Search for the cell housing the specified text and yield its [x, y] center coordinate. 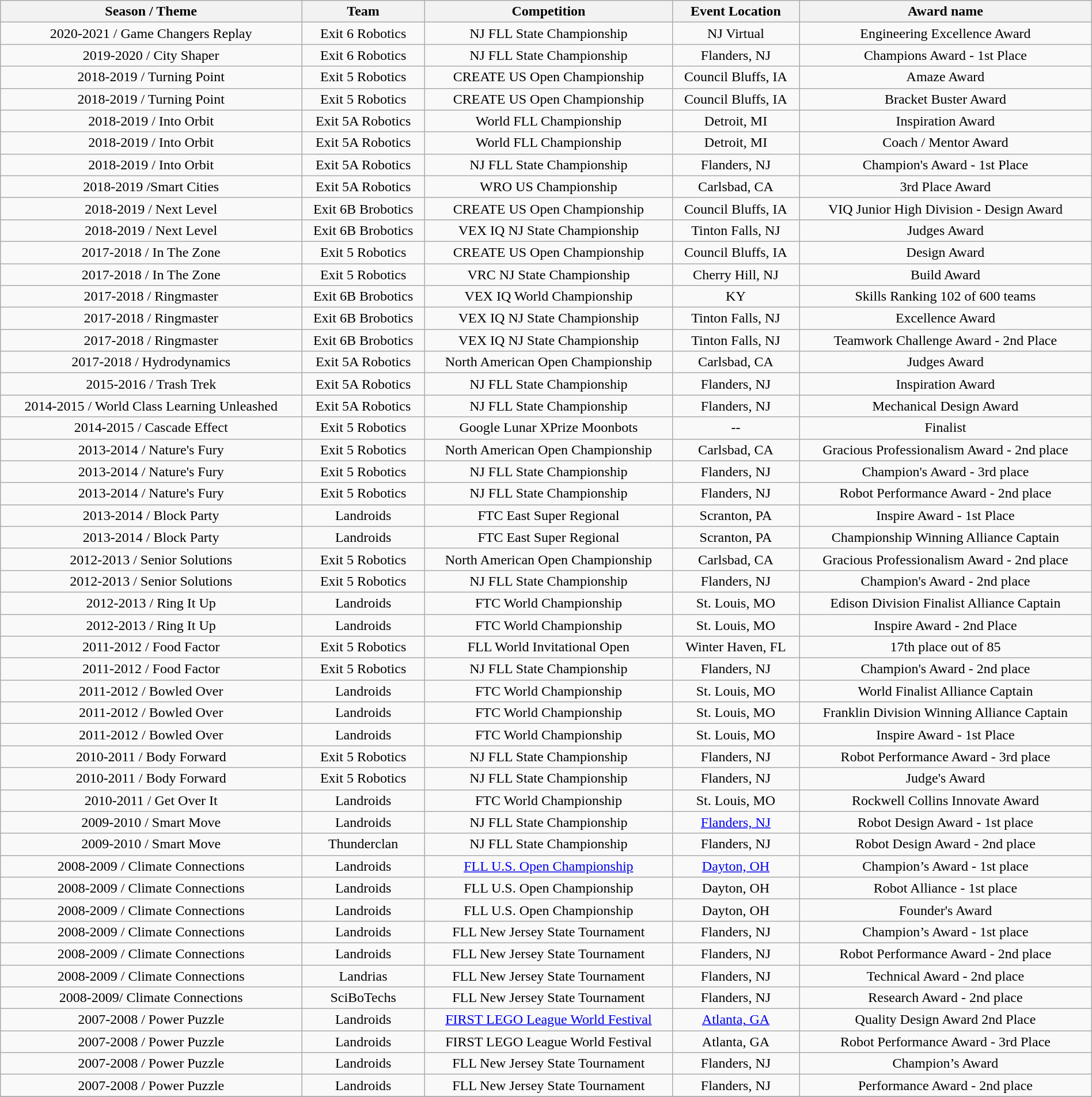
Excellence Award [946, 318]
-- [735, 428]
Robot Performance Award - 3rd place [946, 757]
VIQ Junior High Division - Design Award [946, 208]
Amaze Award [946, 77]
Skills Ranking 102 of 600 teams [946, 297]
Teamwork Challenge Award - 2nd Place [946, 340]
Robot Performance Award - 3rd Place [946, 1042]
Inspire Award - 2nd Place [946, 625]
Event Location [735, 12]
2018-2019 /Smart Cities [151, 187]
2017-2018 / Hydrodynamics [151, 362]
VRC NJ State Championship [549, 275]
Landrias [363, 976]
NJ Virtual [735, 33]
Franklin Division Winning Alliance Captain [946, 713]
Engineering Excellence Award [946, 33]
Technical Award - 2nd place [946, 976]
Robot Design Award - 2nd place [946, 844]
2019-2020 / City Shaper [151, 55]
VEX IQ World Championship [549, 297]
Coach / Mentor Award [946, 143]
2020-2021 / Game Changers Replay [151, 33]
Award name [946, 12]
Build Award [946, 275]
Research Award - 2nd place [946, 998]
2014-2015 / World Class Learning Unleashed [151, 406]
Performance Award - 2nd place [946, 1085]
Robot Design Award - 1st place [946, 822]
Thunderclan [363, 844]
Founder's Award [946, 910]
2015-2016 / Trash Trek [151, 384]
Quality Design Award 2nd Place [946, 1020]
WRO US Championship [549, 187]
Design Award [946, 252]
2008-2009/ Climate Connections [151, 998]
3rd Place Award [946, 187]
SciBoTechs [363, 998]
2010-2011 / Get Over It [151, 800]
Bracket Buster Award [946, 99]
Edison Division Finalist Alliance Captain [946, 603]
Champion's Award - 3rd place [946, 472]
KY [735, 297]
Team [363, 12]
Season / Theme [151, 12]
Champions Award - 1st Place [946, 55]
2014-2015 / Cascade Effect [151, 428]
Champion’s Award [946, 1064]
Robot Alliance - 1st place [946, 888]
World Finalist Alliance Captain [946, 691]
Competition [549, 12]
Google Lunar XPrize Moonbots [549, 428]
Cherry Hill, NJ [735, 275]
Mechanical Design Award [946, 406]
Finalist [946, 428]
Champion's Award - 1st Place [946, 165]
17th place out of 85 [946, 647]
Championship Winning Alliance Captain [946, 537]
Rockwell Collins Innovate Award [946, 800]
FLL World Invitational Open [549, 647]
Winter Haven, FL [735, 647]
Judge's Award [946, 779]
